Return (X, Y) of the center of cell containing provided text 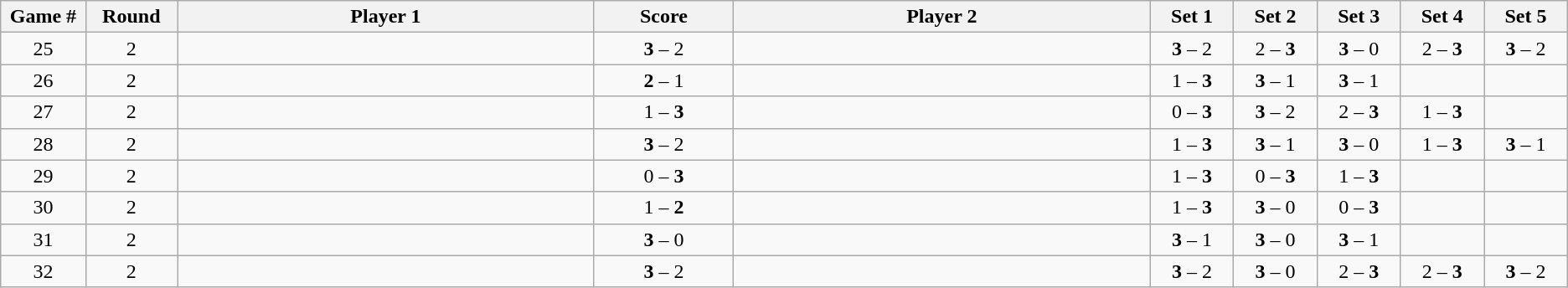
Game # (44, 17)
Set 5 (1526, 17)
Set 3 (1359, 17)
Round (131, 17)
Player 1 (386, 17)
32 (44, 271)
2 – 1 (663, 80)
Player 2 (941, 17)
Set 4 (1442, 17)
Set 1 (1192, 17)
28 (44, 144)
29 (44, 176)
Score (663, 17)
25 (44, 49)
31 (44, 239)
26 (44, 80)
30 (44, 208)
27 (44, 112)
1 – 2 (663, 208)
Set 2 (1276, 17)
